Capture the cell that displays the provided text and extract its [x, y] central coordinate. 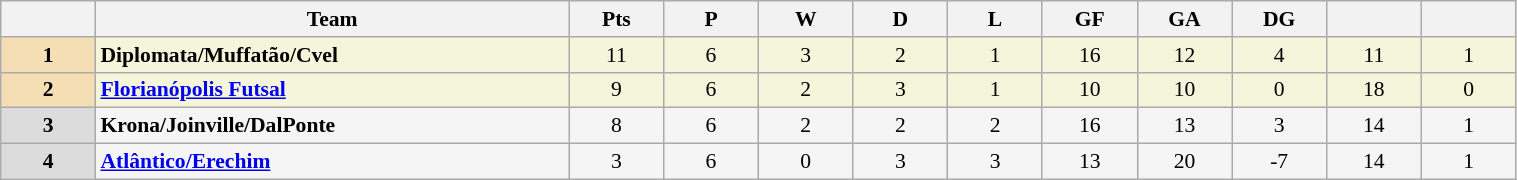
Krona/Joinville/DalPonte [332, 126]
18 [1374, 90]
W [806, 19]
Pts [616, 19]
D [900, 19]
9 [616, 90]
Diplomata/Muffatão/Cvel [332, 55]
Florianópolis Futsal [332, 90]
Atlântico/Erechim [332, 162]
GF [1090, 19]
Team [332, 19]
DG [1280, 19]
-7 [1280, 162]
8 [616, 126]
20 [1184, 162]
GA [1184, 19]
P [712, 19]
L [996, 19]
12 [1184, 55]
